Provide the [X, Y] coordinate of the cell's center where the given text is located.  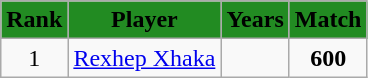
600 [328, 58]
Years [255, 20]
Player [144, 20]
Rexhep Xhaka [144, 58]
Rank [34, 20]
1 [34, 58]
Match [328, 20]
